Scan for the cell matching the given text and deliver its (X, Y) coordinate at center. 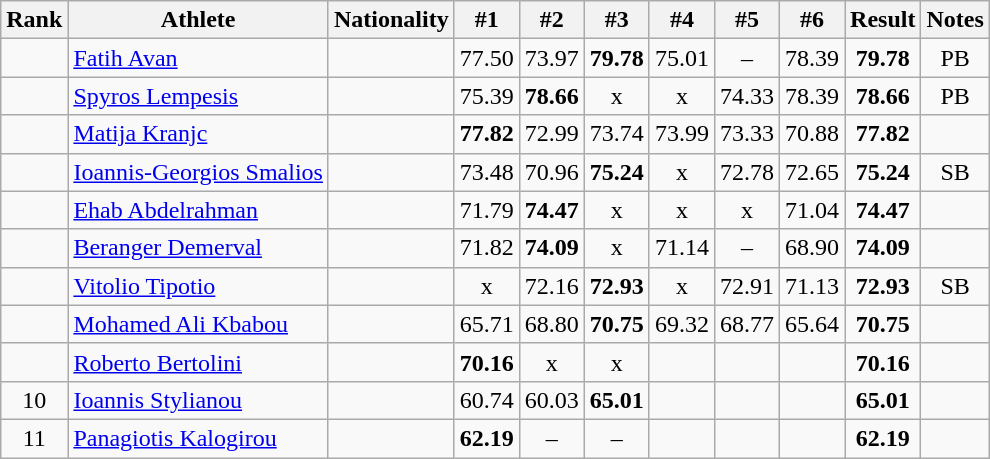
#1 (486, 20)
Ehab Abdelrahman (198, 210)
60.74 (486, 400)
75.01 (682, 58)
71.82 (486, 248)
Nationality (391, 20)
65.64 (812, 324)
75.39 (486, 96)
Result (883, 20)
68.77 (746, 324)
71.13 (812, 286)
70.88 (812, 134)
72.78 (746, 172)
Rank (34, 20)
73.99 (682, 134)
72.65 (812, 172)
Notes (955, 20)
71.14 (682, 248)
73.74 (616, 134)
72.16 (552, 286)
68.90 (812, 248)
77.50 (486, 58)
Spyros Lempesis (198, 96)
70.96 (552, 172)
#2 (552, 20)
Vitolio Tipotio (198, 286)
Ioannis-Georgios Smalios (198, 172)
Fatih Avan (198, 58)
#5 (746, 20)
11 (34, 438)
73.97 (552, 58)
Matija Kranjc (198, 134)
72.99 (552, 134)
Beranger Demerval (198, 248)
68.80 (552, 324)
#6 (812, 20)
Panagiotis Kalogirou (198, 438)
Ioannis Stylianou (198, 400)
#3 (616, 20)
69.32 (682, 324)
65.71 (486, 324)
73.48 (486, 172)
Athlete (198, 20)
Mohamed Ali Kbabou (198, 324)
71.79 (486, 210)
#4 (682, 20)
60.03 (552, 400)
71.04 (812, 210)
74.33 (746, 96)
73.33 (746, 134)
Roberto Bertolini (198, 362)
72.91 (746, 286)
10 (34, 400)
